Return the (X, Y) coordinate for the center point of the cell that contains the specified text.  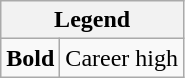
Career high (122, 58)
Bold (30, 58)
Legend (92, 20)
